Output the (X, Y) coordinate of the center of the cell containing the given text.  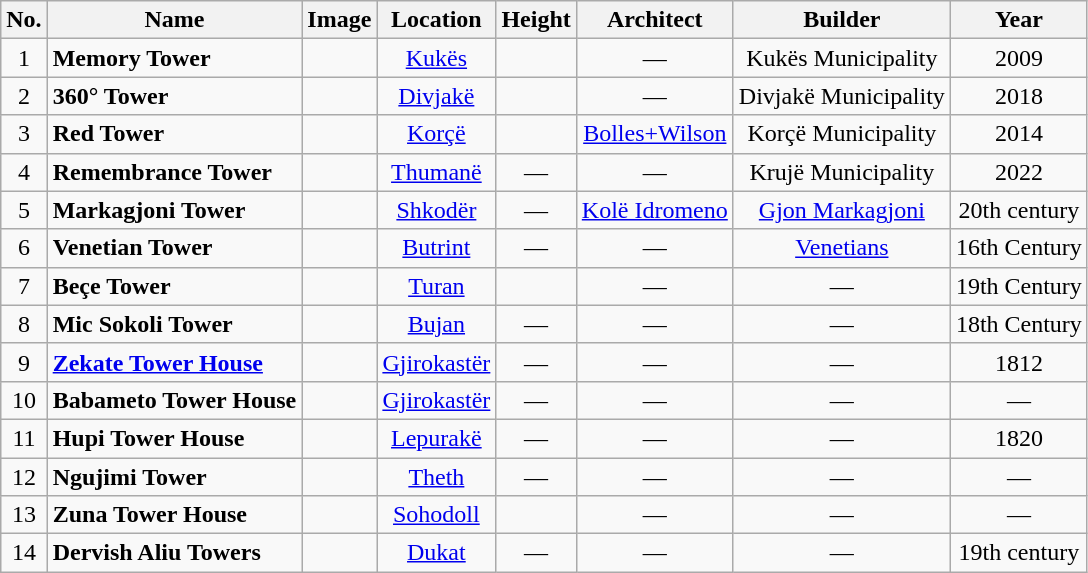
Butrint (436, 248)
Sohodoll (436, 515)
Height (536, 20)
Architect (654, 20)
Gjon Markagjoni (842, 210)
Babameto Tower House (174, 400)
1812 (1018, 362)
6 (24, 248)
Ngujimi Tower (174, 477)
20th century (1018, 210)
Lepurakë (436, 438)
No. (24, 20)
Dervish Aliu Towers (174, 553)
Location (436, 20)
Divjakë Municipality (842, 96)
Dukat (436, 553)
1 (24, 58)
Venetians (842, 248)
Remembrance Tower (174, 172)
2 (24, 96)
Bujan (436, 324)
2014 (1018, 134)
13 (24, 515)
Krujë Municipality (842, 172)
9 (24, 362)
12 (24, 477)
Year (1018, 20)
Mic Sokoli Tower (174, 324)
Zekate Tower House (174, 362)
3 (24, 134)
16th Century (1018, 248)
Beçe Tower (174, 286)
19th century (1018, 553)
Builder (842, 20)
Kukës Municipality (842, 58)
Bolles+Wilson (654, 134)
360° Tower (174, 96)
Venetian Tower (174, 248)
Shkodër (436, 210)
18th Century (1018, 324)
Divjakë (436, 96)
Korçë (436, 134)
Memory Tower (174, 58)
Zuna Tower House (174, 515)
Red Tower (174, 134)
Thumanë (436, 172)
14 (24, 553)
1820 (1018, 438)
Markagjoni Tower (174, 210)
Hupi Tower House (174, 438)
4 (24, 172)
8 (24, 324)
5 (24, 210)
Kukës (436, 58)
10 (24, 400)
Turan (436, 286)
11 (24, 438)
2022 (1018, 172)
Korçë Municipality (842, 134)
7 (24, 286)
Image (340, 20)
Theth (436, 477)
19th Century (1018, 286)
2009 (1018, 58)
Kolë Idromeno (654, 210)
Name (174, 20)
2018 (1018, 96)
